Output the (X, Y) coordinate of the center of the cell containing the given text.  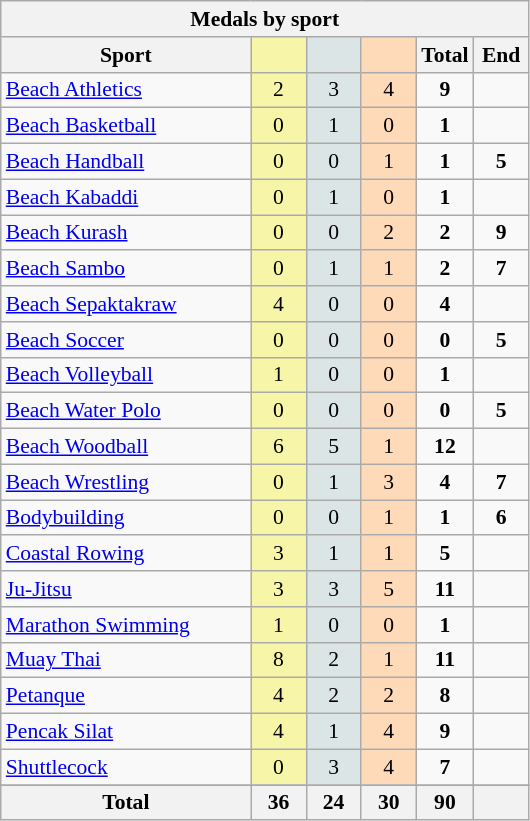
Petanque (126, 696)
Beach Kabaddi (126, 197)
Beach Water Polo (126, 411)
30 (388, 803)
Beach Sepaktakraw (126, 304)
Beach Soccer (126, 340)
90 (444, 803)
Muay Thai (126, 660)
Beach Sambo (126, 269)
Pencak Silat (126, 732)
Ju-Jitsu (126, 589)
24 (334, 803)
Beach Kurash (126, 233)
Beach Woodball (126, 447)
12 (444, 447)
Marathon Swimming (126, 625)
Bodybuilding (126, 518)
Sport (126, 55)
Beach Volleyball (126, 375)
36 (278, 803)
Beach Wrestling (126, 482)
Shuttlecock (126, 767)
Beach Basketball (126, 126)
Medals by sport (265, 19)
Coastal Rowing (126, 554)
Beach Handball (126, 162)
Beach Athletics (126, 90)
End (502, 55)
